Pinpoint the cell where the given text exists, returning its (x, y) midpoint coordinate. 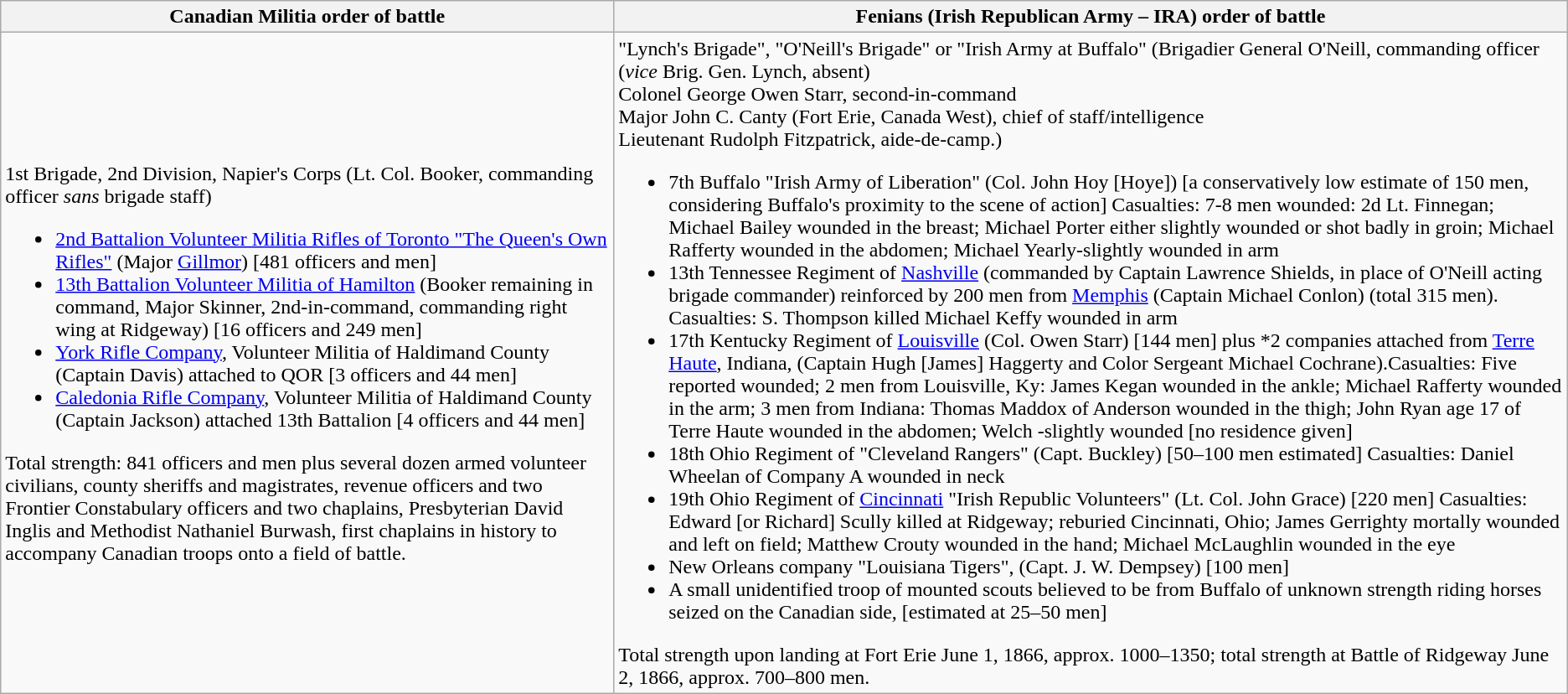
Canadian Militia order of battle (307, 17)
Fenians (Irish Republican Army – IRA) order of battle (1091, 17)
